Scan for the cell matching the given text and deliver its [X, Y] coordinate at center. 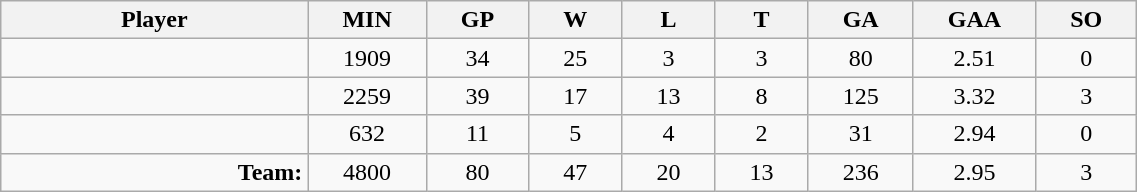
Team: [154, 172]
2.51 [974, 58]
2.95 [974, 172]
4800 [367, 172]
11 [477, 134]
17 [576, 96]
2 [762, 134]
632 [367, 134]
125 [860, 96]
GAA [974, 20]
3.32 [974, 96]
W [576, 20]
47 [576, 172]
GP [477, 20]
236 [860, 172]
Player [154, 20]
L [668, 20]
2259 [367, 96]
SO [1086, 20]
1909 [367, 58]
2.94 [974, 134]
39 [477, 96]
34 [477, 58]
20 [668, 172]
8 [762, 96]
25 [576, 58]
4 [668, 134]
31 [860, 134]
MIN [367, 20]
5 [576, 134]
T [762, 20]
GA [860, 20]
